From the cell containing the given text, extract its center point as [x, y] coordinate. 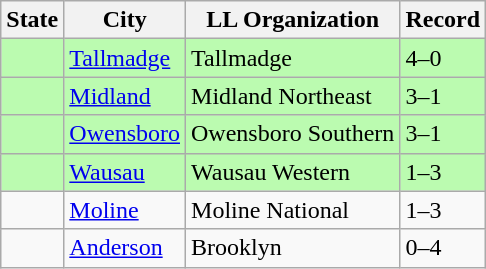
Wausau Western [293, 172]
Owensboro Southern [293, 134]
0–4 [443, 248]
Midland [125, 96]
State [32, 20]
4–0 [443, 58]
Wausau [125, 172]
Moline National [293, 210]
Moline [125, 210]
Midland Northeast [293, 96]
Owensboro [125, 134]
Brooklyn [293, 248]
LL Organization [293, 20]
City [125, 20]
Anderson [125, 248]
Record [443, 20]
